Pinpoint the cell where the given text exists, returning its (x, y) midpoint coordinate. 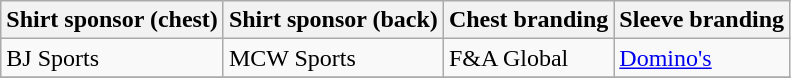
Shirt sponsor (back) (333, 20)
Domino's (702, 58)
F&A Global (528, 58)
Shirt sponsor (chest) (112, 20)
BJ Sports (112, 58)
Chest branding (528, 20)
Sleeve branding (702, 20)
MCW Sports (333, 58)
